Extract the [X, Y] coordinate from the center of the cell holding the provided text.  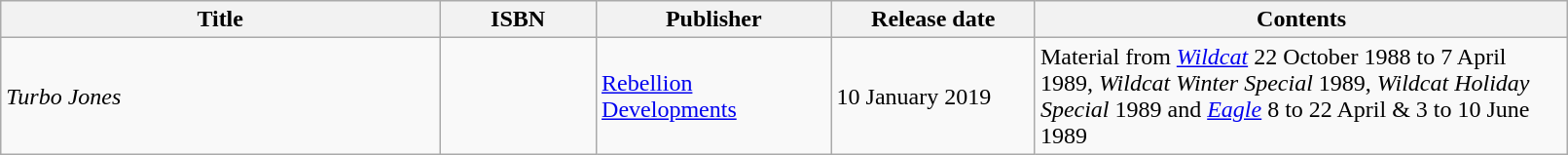
Contents [1300, 19]
10 January 2019 [932, 96]
Turbo Jones [220, 96]
Title [220, 19]
Release date [932, 19]
ISBN [518, 19]
Rebellion Developments [714, 96]
Publisher [714, 19]
